Detect which cell encompasses the target text, then output its [x, y] center coordinate. 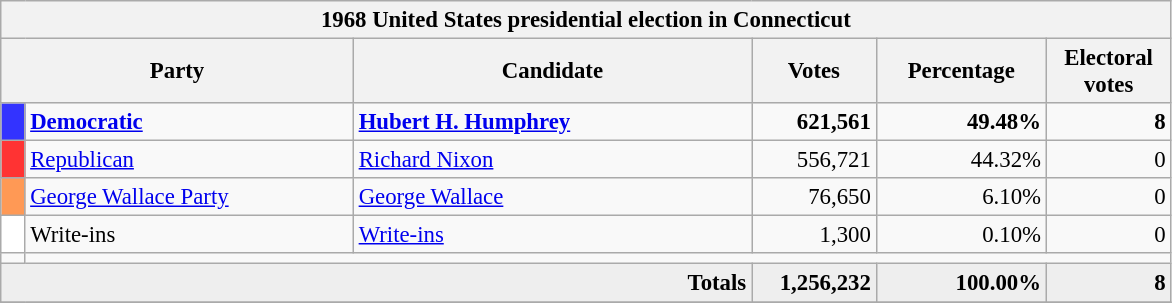
Votes [814, 72]
100.00% [961, 283]
44.32% [961, 160]
1,256,232 [814, 283]
Candidate [552, 72]
Hubert H. Humphrey [552, 122]
Electoral votes [1108, 72]
George Wallace [552, 197]
6.10% [961, 197]
Republican [189, 160]
Party [178, 72]
76,650 [814, 197]
0.10% [961, 235]
1,300 [814, 235]
1968 United States presidential election in Connecticut [586, 20]
Percentage [961, 72]
Totals [376, 283]
Democratic [189, 122]
George Wallace Party [189, 197]
Richard Nixon [552, 160]
621,561 [814, 122]
49.48% [961, 122]
556,721 [814, 160]
